Find where the given text appears and provide that cell's center as (x, y) coordinate. 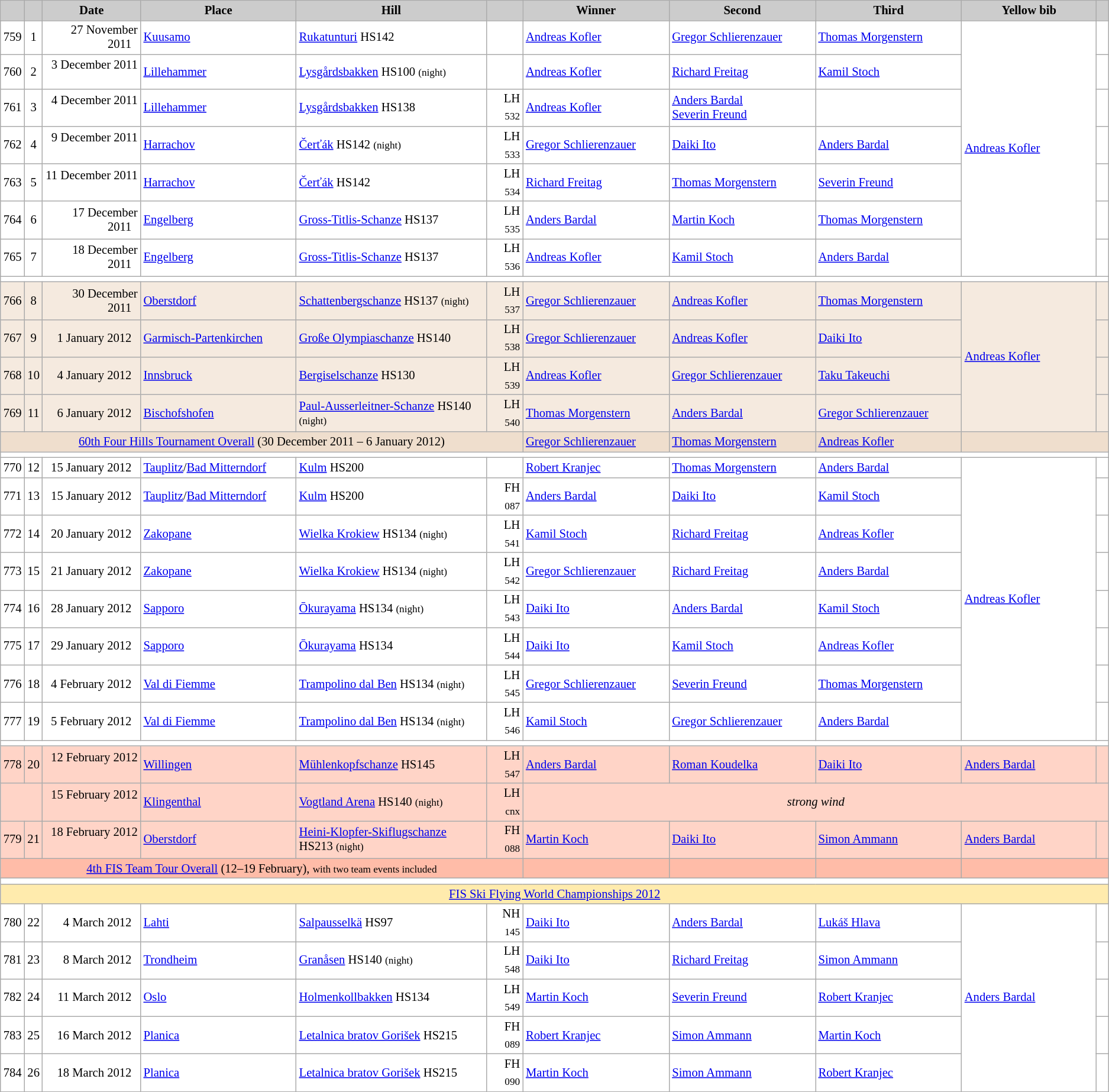
Innsbruck (219, 375)
LH 549 (505, 997)
60th Four Hills Tournament Overall (30 December 2011 – 6 January 2012) (261, 442)
Vogtland Arena HS140 (night) (392, 802)
LH 539 (505, 375)
LH 545 (505, 684)
781 (13, 959)
3 (33, 108)
22 (33, 923)
17 December 2011 (92, 220)
4 February 2012 (92, 684)
1 January 2012 (92, 338)
LH 533 (505, 144)
Third (888, 10)
17 (33, 646)
LH 532 (505, 108)
12 (33, 467)
9 (33, 338)
765 (13, 257)
Oslo (219, 997)
5 (33, 182)
782 (13, 997)
LH 542 (505, 571)
14 (33, 534)
Kuusamo (219, 37)
12 February 2012 (92, 764)
Bergiselschanze HS130 (392, 375)
26 (33, 1072)
13 (33, 496)
18 March 2012 (92, 1072)
9 December 2011 (92, 144)
18 February 2012 (92, 839)
16 March 2012 (92, 1035)
4 December 2011 (92, 108)
LH 534 (505, 182)
NH 145 (505, 923)
FIS Ski Flying World Championships 2012 (555, 894)
Anders Bardal Severin Freund (742, 108)
4 January 2012 (92, 375)
780 (13, 923)
20 (33, 764)
19 (33, 721)
11 (33, 413)
LH cnx (505, 802)
774 (13, 608)
771 (13, 496)
FH 087 (505, 496)
Hill (392, 10)
FH 089 (505, 1035)
Salpausselkä HS97 (392, 923)
Date (92, 10)
LH 548 (505, 959)
15 February 2012 (92, 802)
21 January 2012 (92, 571)
Roman Koudelka (742, 764)
Lukáš Hlava (888, 923)
24 (33, 997)
11 December 2011 (92, 182)
16 (33, 608)
776 (13, 684)
Schattenbergschanze HS137 (night) (392, 301)
Mühlenkopfschanze HS145 (392, 764)
Rukatunturi HS142 (392, 37)
27 November 2011 (92, 37)
Second (742, 10)
777 (13, 721)
4 March 2012 (92, 923)
759 (13, 37)
770 (13, 467)
30 December 2011 (92, 301)
761 (13, 108)
Willingen (219, 764)
LH 541 (505, 534)
Ōkurayama HS134 (night) (392, 608)
LH 536 (505, 257)
Heini-Klopfer-Skiflugschanze HS213 (night) (392, 839)
Holmenkollbakken HS134 (392, 997)
760 (13, 72)
LH 547 (505, 764)
775 (13, 646)
11 March 2012 (92, 997)
Paul-Ausserleitner-Schanze HS140 (night) (392, 413)
28 January 2012 (92, 608)
Yellow bib (1029, 10)
6 January 2012 (92, 413)
784 (13, 1072)
3 December 2011 (92, 72)
8 March 2012 (92, 959)
Lysgårdsbakken HS138 (392, 108)
767 (13, 338)
2 (33, 72)
23 (33, 959)
779 (13, 839)
763 (13, 182)
10 (33, 375)
4 (33, 144)
25 (33, 1035)
762 (13, 144)
15 (33, 571)
LH 546 (505, 721)
LH 538 (505, 338)
764 (13, 220)
Taku Takeuchi (888, 375)
21 (33, 839)
Čerťák HS142 (night) (392, 144)
766 (13, 301)
6 (33, 220)
18 December 2011 (92, 257)
8 (33, 301)
5 February 2012 (92, 721)
LH 537 (505, 301)
768 (13, 375)
LH 535 (505, 220)
769 (13, 413)
18 (33, 684)
Bischofshofen (219, 413)
778 (13, 764)
Granåsen HS140 (night) (392, 959)
Ōkurayama HS134 (392, 646)
Klingenthal (219, 802)
Winner (596, 10)
FH 088 (505, 839)
Lahti (219, 923)
strong wind (816, 802)
Lysgårdsbakken HS100 (night) (392, 72)
FH 090 (505, 1072)
773 (13, 571)
1 (33, 37)
Place (219, 10)
LH 544 (505, 646)
20 January 2012 (92, 534)
Trondheim (219, 959)
7 (33, 257)
LH 540 (505, 413)
Garmisch-Partenkirchen (219, 338)
783 (13, 1035)
Große Olympiaschanze HS140 (392, 338)
772 (13, 534)
Čerťák HS142 (392, 182)
LH 543 (505, 608)
29 January 2012 (92, 646)
4th FIS Team Tour Overall (12–19 February), with two team events included (261, 868)
